Determine the (X, Y) coordinate at the center of the cell enclosing the given text.  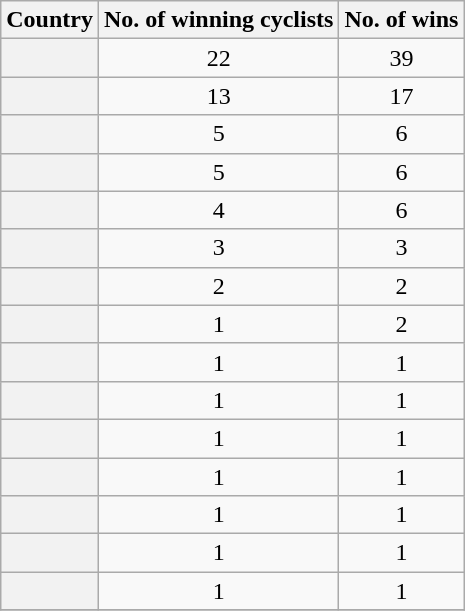
No. of winning cyclists (218, 20)
39 (402, 58)
No. of wins (402, 20)
13 (218, 96)
4 (218, 210)
17 (402, 96)
Country (50, 20)
22 (218, 58)
